Return the (x, y) coordinate for the center point of the cell that contains the specified text.  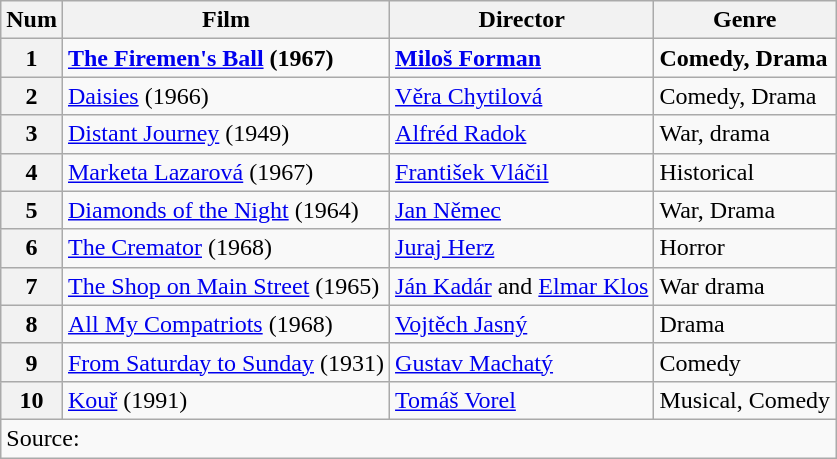
Film (226, 20)
Alfréd Radok (522, 134)
The Cremator (1968) (226, 248)
Jan Němec (522, 210)
Historical (745, 172)
7 (32, 286)
War, Drama (745, 210)
Drama (745, 324)
War drama (745, 286)
František Vláčil (522, 172)
Tomáš Vorel (522, 400)
Daisies (1966) (226, 96)
Ján Kadár and Elmar Klos (522, 286)
Source: (418, 438)
2 (32, 96)
Musical, Comedy (745, 400)
8 (32, 324)
All My Compatriots (1968) (226, 324)
War, drama (745, 134)
Miloš Forman (522, 58)
6 (32, 248)
Distant Journey (1949) (226, 134)
Juraj Herz (522, 248)
Num (32, 20)
From Saturday to Sunday (1931) (226, 362)
3 (32, 134)
Gustav Machatý (522, 362)
Vojtěch Jasný (522, 324)
4 (32, 172)
Marketa Lazarová (1967) (226, 172)
Horror (745, 248)
Diamonds of the Night (1964) (226, 210)
10 (32, 400)
The Shop on Main Street (1965) (226, 286)
Director (522, 20)
Kouř (1991) (226, 400)
1 (32, 58)
The Firemen's Ball (1967) (226, 58)
Věra Chytilová (522, 96)
Genre (745, 20)
5 (32, 210)
Comedy (745, 362)
9 (32, 362)
